Return the (x, y) coordinate for the center point of the cell that contains the specified text.  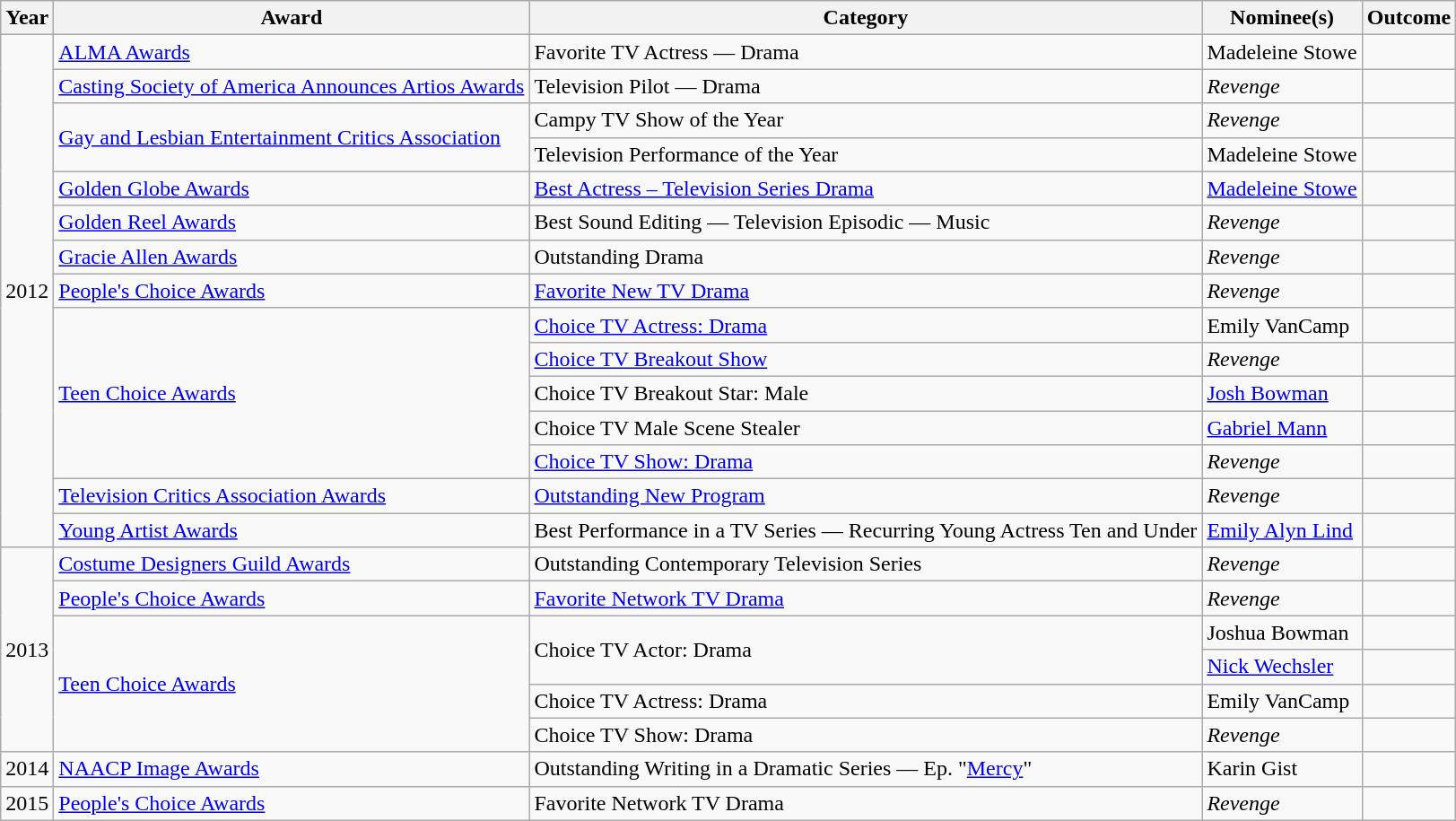
Best Sound Editing — Television Episodic — Music (866, 223)
Gay and Lesbian Entertainment Critics Association (292, 137)
Nominee(s) (1282, 18)
Outstanding Writing in a Dramatic Series — Ep. "Mercy" (866, 769)
Nick Wechsler (1282, 667)
Category (866, 18)
Gracie Allen Awards (292, 257)
Gabriel Mann (1282, 428)
Outcome (1408, 18)
2014 (27, 769)
Campy TV Show of the Year (866, 120)
ALMA Awards (292, 52)
Golden Reel Awards (292, 223)
Choice TV Breakout Show (866, 359)
Costume Designers Guild Awards (292, 564)
Award (292, 18)
Young Artist Awards (292, 530)
Favorite TV Actress — Drama (866, 52)
Television Pilot — Drama (866, 86)
Best Actress – Television Series Drama (866, 188)
Outstanding Drama (866, 257)
Casting Society of America Announces Artios Awards (292, 86)
Television Performance of the Year (866, 154)
Outstanding New Program (866, 496)
Best Performance in a TV Series — Recurring Young Actress Ten and Under (866, 530)
Karin Gist (1282, 769)
2015 (27, 803)
Choice TV Actor: Drama (866, 650)
2012 (27, 291)
Emily Alyn Lind (1282, 530)
Joshua Bowman (1282, 633)
NAACP Image Awards (292, 769)
Choice TV Male Scene Stealer (866, 428)
Favorite New TV Drama (866, 291)
Television Critics Association Awards (292, 496)
Outstanding Contemporary Television Series (866, 564)
Year (27, 18)
Golden Globe Awards (292, 188)
2013 (27, 650)
Josh Bowman (1282, 393)
Choice TV Breakout Star: Male (866, 393)
